Extract the (X, Y) coordinate from the center of the cell holding the provided text.  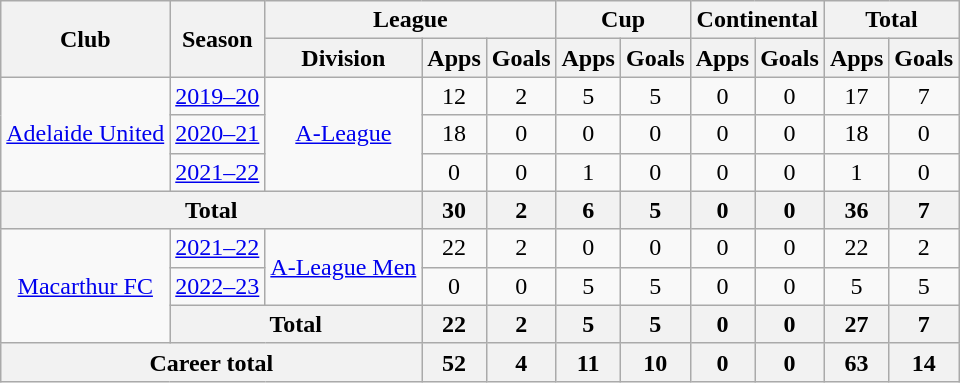
63 (856, 362)
Adelaide United (86, 134)
52 (454, 362)
11 (588, 362)
Cup (623, 20)
Continental (757, 20)
2020–21 (218, 134)
Division (344, 58)
2022–23 (218, 286)
6 (588, 210)
27 (856, 324)
A-League (344, 134)
Club (86, 39)
30 (454, 210)
2019–20 (218, 96)
Macarthur FC (86, 286)
League (410, 20)
4 (521, 362)
14 (924, 362)
36 (856, 210)
A-League Men (344, 267)
17 (856, 96)
10 (655, 362)
Career total (212, 362)
12 (454, 96)
Season (218, 39)
